From the cell containing the given text, extract its center point as [X, Y] coordinate. 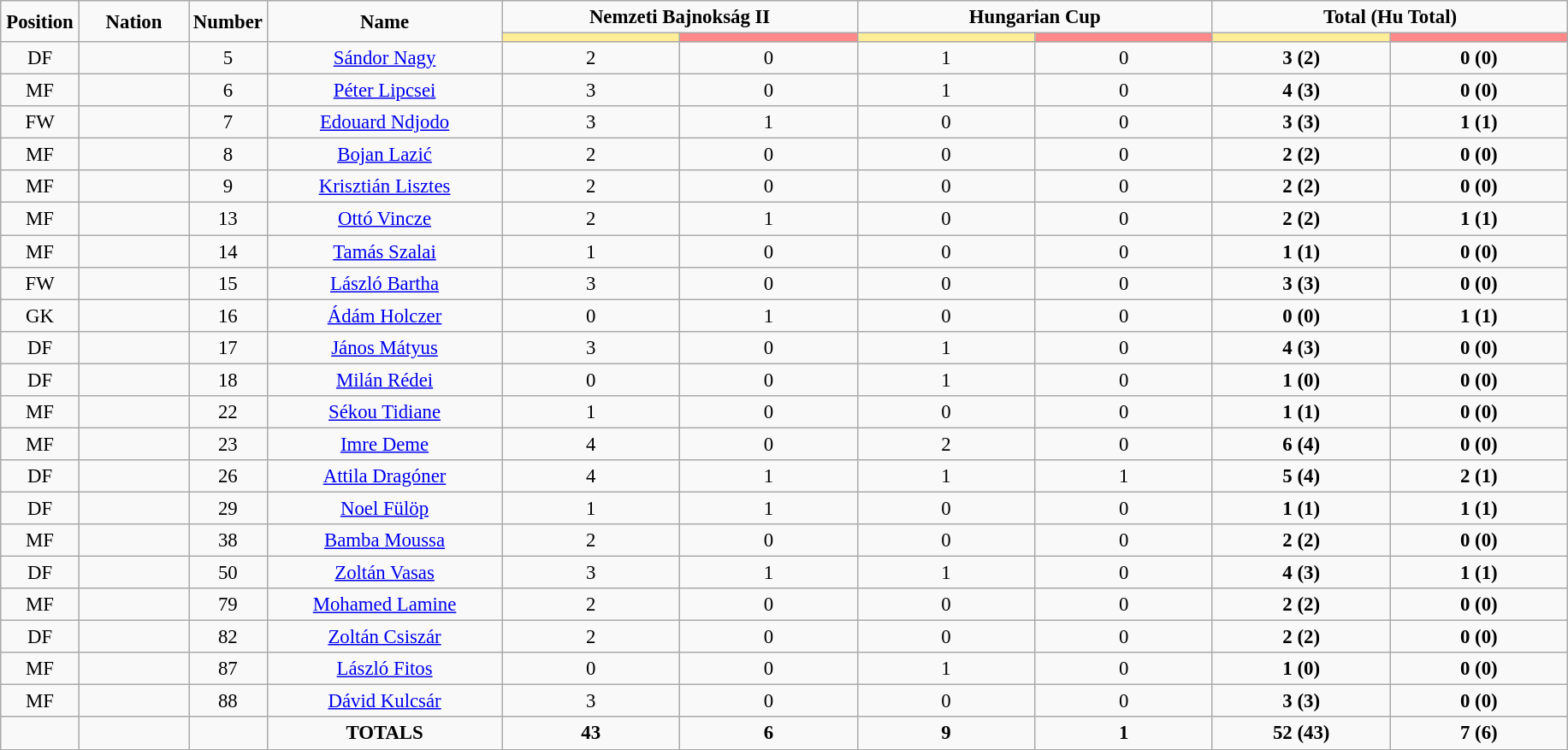
50 [228, 573]
82 [228, 637]
43 [591, 734]
Ottó Vincze [385, 219]
7 [228, 122]
Bojan Lazić [385, 155]
79 [228, 605]
Péter Lipcsei [385, 91]
Total (Hu Total) [1389, 17]
Ádám Holczer [385, 316]
Nemzeti Bajnokság II [679, 17]
3 (2) [1301, 58]
Zoltán Csiszár [385, 637]
16 [228, 316]
26 [228, 476]
22 [228, 412]
Number [228, 21]
Zoltán Vasas [385, 573]
Nation [133, 21]
88 [228, 701]
18 [228, 380]
Hungarian Cup [1035, 17]
Attila Dragóner [385, 476]
7 (6) [1479, 734]
29 [228, 508]
Sándor Nagy [385, 58]
8 [228, 155]
Krisztián Lisztes [385, 187]
Mohamed Lamine [385, 605]
38 [228, 540]
13 [228, 219]
5 [228, 58]
14 [228, 251]
17 [228, 347]
15 [228, 283]
Noel Fülöp [385, 508]
Name [385, 21]
Sékou Tidiane [385, 412]
Dávid Kulcsár [385, 701]
23 [228, 444]
Imre Deme [385, 444]
2 (1) [1479, 476]
Position [40, 21]
László Fitos [385, 669]
6 (4) [1301, 444]
GK [40, 316]
TOTALS [385, 734]
László Bartha [385, 283]
5 (4) [1301, 476]
Milán Rédei [385, 380]
52 (43) [1301, 734]
87 [228, 669]
János Mátyus [385, 347]
Tamás Szalai [385, 251]
Bamba Moussa [385, 540]
Edouard Ndjodo [385, 122]
